Scan for the cell matching the given text and deliver its (X, Y) coordinate at center. 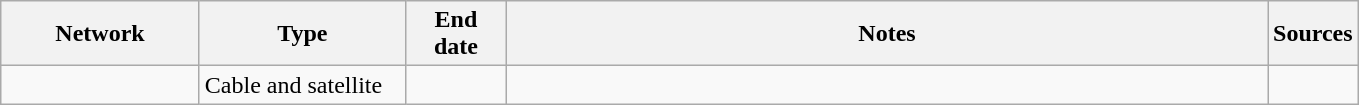
Notes (886, 34)
End date (456, 34)
Network (100, 34)
Type (302, 34)
Cable and satellite (302, 85)
Sources (1314, 34)
